Provide the (X, Y) coordinate of the cell's center where the given text is located.  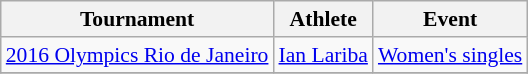
Event (450, 19)
Ian Lariba (322, 55)
2016 Olympics Rio de Janeiro (138, 55)
Athlete (322, 19)
Women's singles (450, 55)
Tournament (138, 19)
